Extract the [x, y] coordinate from the center of the cell holding the provided text.  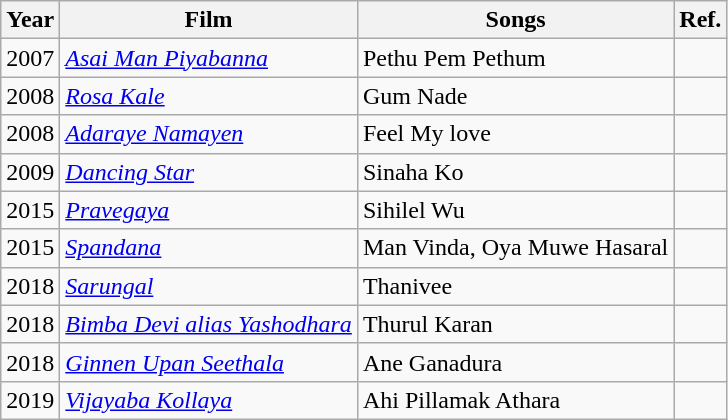
Rosa Kale [209, 96]
Sinaha Ko [515, 172]
Dancing Star [209, 172]
Asai Man Piyabanna [209, 58]
Gum Nade [515, 96]
Sihilel Wu [515, 210]
Man Vinda, Oya Muwe Hasaral [515, 248]
2007 [30, 58]
Ref. [700, 20]
Year [30, 20]
Ginnen Upan Seethala [209, 362]
Film [209, 20]
Ahi Pillamak Athara [515, 400]
Pethu Pem Pethum [515, 58]
Spandana [209, 248]
2009 [30, 172]
Sarungal [209, 286]
Bimba Devi alias Yashodhara [209, 324]
Adaraye Namayen [209, 134]
Songs [515, 20]
Thurul Karan [515, 324]
Vijayaba Kollaya [209, 400]
2019 [30, 400]
Pravegaya [209, 210]
Feel My love [515, 134]
Ane Ganadura [515, 362]
Thanivee [515, 286]
